Find where the given text appears and provide that cell's center as [x, y] coordinate. 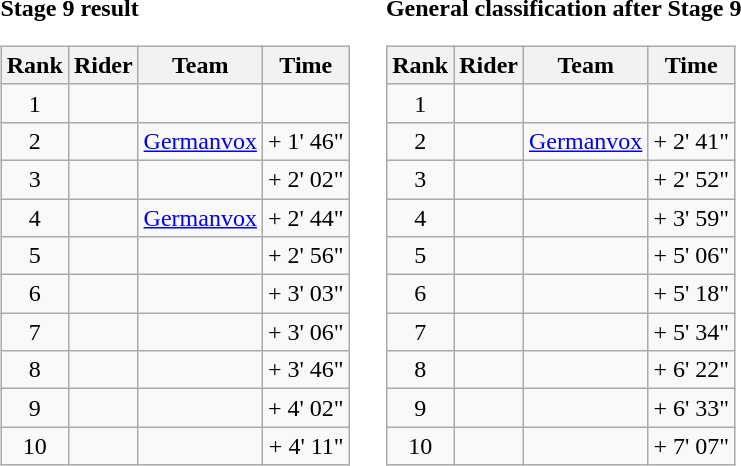
+ 2' 41" [692, 141]
+ 6' 22" [692, 370]
+ 5' 06" [692, 256]
+ 4' 02" [306, 408]
+ 2' 02" [306, 179]
+ 3' 59" [692, 217]
+ 2' 52" [692, 179]
+ 6' 33" [692, 408]
+ 4' 11" [306, 446]
+ 1' 46" [306, 141]
+ 2' 56" [306, 256]
+ 3' 03" [306, 294]
+ 5' 18" [692, 294]
+ 2' 44" [306, 217]
+ 7' 07" [692, 446]
+ 3' 46" [306, 370]
+ 5' 34" [692, 332]
+ 3' 06" [306, 332]
